Identify which cell holds the provided text, then report its (X, Y) central coordinate. 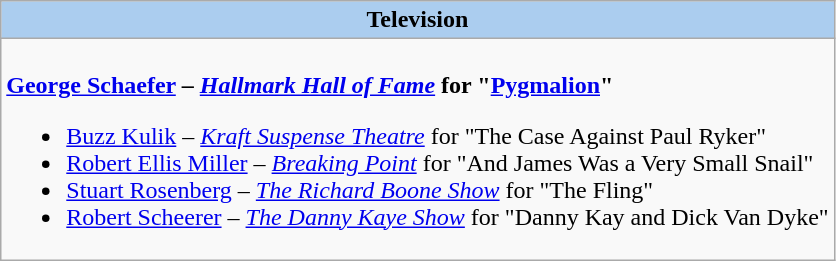
Television (418, 20)
